Capture the cell that displays the provided text and extract its (x, y) central coordinate. 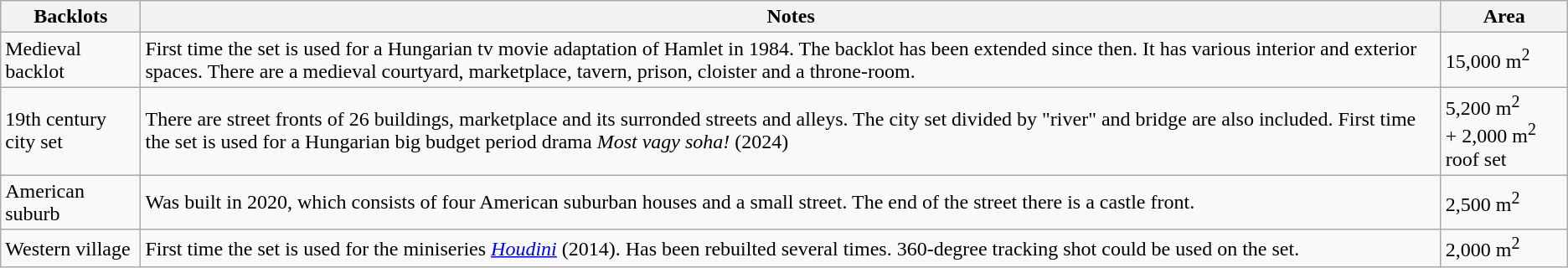
2,000 m2 (1504, 248)
Area (1504, 17)
Western village (70, 248)
Medieval backlot (70, 60)
15,000 m2 (1504, 60)
19th century city set (70, 131)
2,500 m2 (1504, 203)
Backlots (70, 17)
5,200 m2+ 2,000 m2 roof set (1504, 131)
Notes (791, 17)
Was built in 2020, which consists of four American suburban houses and a small street. The end of the street there is a castle front. (791, 203)
First time the set is used for the miniseries Houdini (2014). Has been rebuilted several times. 360-degree tracking shot could be used on the set. (791, 248)
American suburb (70, 203)
